Scan for the cell matching the given text and deliver its (X, Y) coordinate at center. 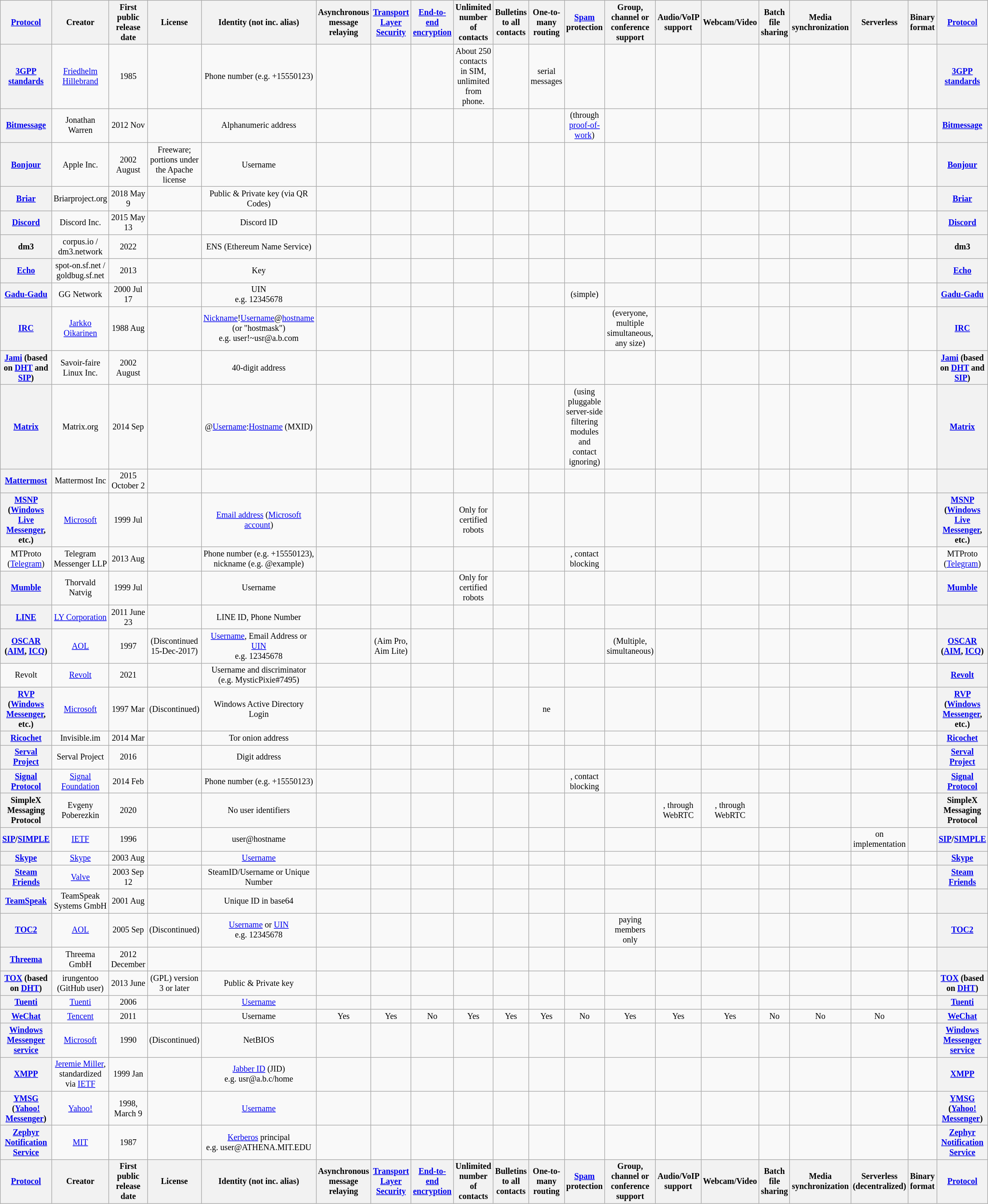
2000 Jul 17 (128, 295)
Discord Inc. (80, 222)
About 250 contacts in SIM, unlimited from phone. (473, 77)
2011 June 23 (128, 617)
LINE ID, Phone Number (259, 617)
2018 May 9 (128, 199)
Email address (Microsoft account) (259, 520)
Digit address (259, 757)
1988 Aug (128, 328)
Threema GmbH (80, 959)
Unique ID in base64 (259, 902)
(everyone, multiple simultaneous, any size) (630, 328)
2021 (128, 675)
paying members only (630, 930)
Matrix.org (80, 427)
Jonathan Warren (80, 125)
Windows Active Directory Login (259, 709)
2012 Nov (128, 125)
LY Corporation (80, 617)
Valve (80, 877)
2015 May 13 (128, 222)
2006 (128, 1003)
Signal Foundation (80, 781)
Evgeny Poberezkin (80, 810)
2003 Aug (128, 858)
@Username:Hostname (MXID) (259, 427)
TeamSpeak (26, 902)
(through proof-of-work) (584, 125)
1999 Jan (128, 1074)
2015 October 2 (128, 481)
Friedhelm Hillebrand (80, 77)
2016 (128, 757)
(Discontinued 15-Dec-2017) (175, 646)
Username, Email Address or UINe.g. 12345678 (259, 646)
NetBIOS (259, 1040)
Username or UINe.g. 12345678 (259, 930)
Jarkko Oikarinen (80, 328)
(GPL) version 3 or later (175, 983)
1990 (128, 1040)
Telegram Messenger LLP (80, 559)
(Aim Pro, Aim Lite) (391, 646)
1998, March 9 (128, 1108)
LINE (26, 617)
user@hostname (259, 839)
1985 (128, 77)
Thorvald Natvig (80, 588)
2013 June (128, 983)
Apple Inc. (80, 165)
2014 Feb (128, 781)
Username and discriminator (e.g. MysticPixie#7495) (259, 675)
Discord ID (259, 222)
Tencent (80, 1016)
Public & Private key (via QR Codes) (259, 199)
Phone number (e.g. +15550123), nickname (e.g. @example) (259, 559)
1996 (128, 839)
2022 (128, 246)
TeamSpeak Systems GmbH (80, 902)
No user identifiers (259, 810)
(using pluggable server-side filtering modules and contact ignoring) (584, 427)
MIT (80, 1142)
(simple) (584, 295)
SteamID/Username or Unique Number (259, 877)
2013 Aug (128, 559)
GG Network (80, 295)
2014 Mar (128, 738)
Mattermost Inc (80, 481)
Jabber ID (JID)e.g. usr@a.b.c/home (259, 1074)
UINe.g. 12345678 (259, 295)
Yahoo! (80, 1108)
2012 December (128, 959)
Freeware; portions under the Apache license (175, 165)
Key (259, 271)
Briarproject.org (80, 199)
Serverless (decentralized) (879, 1181)
40-digit address (259, 368)
2020 (128, 810)
Invisible.im (80, 738)
Public & Private key (259, 983)
Tor onion address (259, 738)
spot-on.sf.net / goldbug.sf.net (80, 271)
Savoir-faire Linux Inc. (80, 368)
on implementation (879, 839)
irungentoo (GitHub user) (80, 983)
IETF (80, 839)
ENS (Ethereum Name Service) (259, 246)
Mattermost (26, 481)
2001 Aug (128, 902)
1987 (128, 1142)
2011 (128, 1016)
2003 Sep 12 (128, 877)
(Multiple, simultaneous) (630, 646)
Alphanumeric address (259, 125)
ne (547, 709)
2005 Sep (128, 930)
2014 Sep (128, 427)
1997 Mar (128, 709)
corpus.io / dm3.network (80, 246)
Kerberos principale.g. user@ATHENA.MIT.EDU (259, 1142)
1997 (128, 646)
Serverless (879, 23)
Nickname!Username@hostname(or "hostmask")e.g. user!~usr@a.b.com (259, 328)
Threema (26, 959)
2013 (128, 271)
serial messages (547, 77)
Jeremie Miller, standardized via IETF (80, 1074)
